Locate the cell with the specified text and output its [x, y] center coordinate. 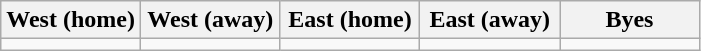
East (home) [350, 20]
Byes [630, 20]
West (away) [210, 20]
East (away) [490, 20]
West (home) [71, 20]
